Pinpoint the cell where the given text exists, returning its [X, Y] midpoint coordinate. 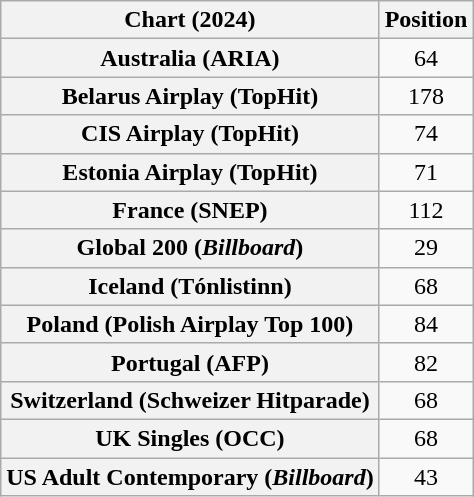
71 [426, 172]
Australia (ARIA) [190, 58]
UK Singles (OCC) [190, 438]
Position [426, 20]
112 [426, 210]
Switzerland (Schweizer Hitparade) [190, 400]
Poland (Polish Airplay Top 100) [190, 324]
84 [426, 324]
Estonia Airplay (TopHit) [190, 172]
64 [426, 58]
CIS Airplay (TopHit) [190, 134]
29 [426, 248]
Chart (2024) [190, 20]
Belarus Airplay (TopHit) [190, 96]
US Adult Contemporary (Billboard) [190, 477]
82 [426, 362]
Iceland (Tónlistinn) [190, 286]
France (SNEP) [190, 210]
74 [426, 134]
178 [426, 96]
43 [426, 477]
Global 200 (Billboard) [190, 248]
Portugal (AFP) [190, 362]
